Provide the (x, y) coordinate of the cell's center where the given text is located.  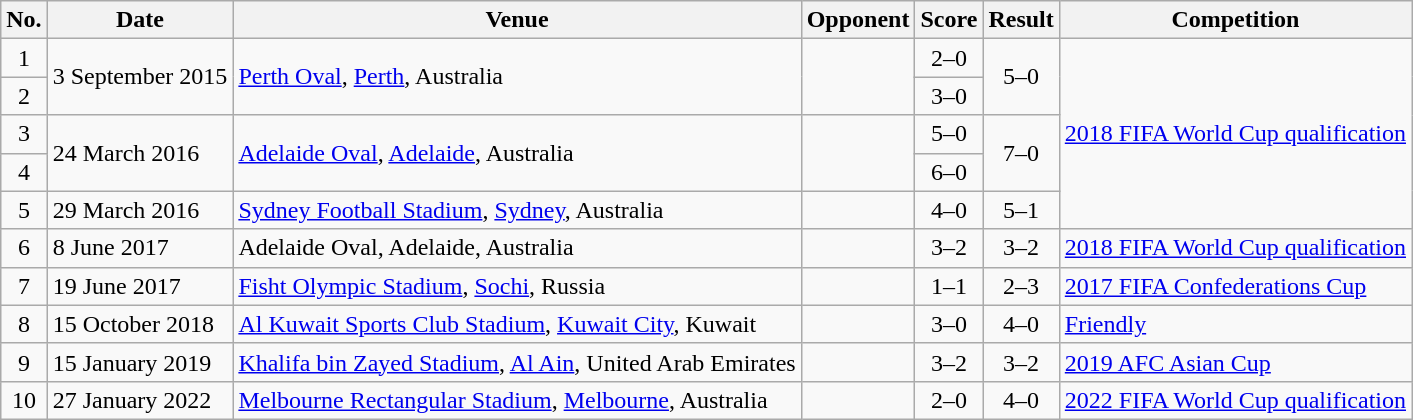
8 (24, 324)
Fisht Olympic Stadium, Sochi, Russia (517, 286)
24 March 2016 (140, 153)
Friendly (1235, 324)
2017 FIFA Confederations Cup (1235, 286)
6 (24, 248)
2–3 (1021, 286)
15 October 2018 (140, 324)
Result (1021, 20)
3 (24, 134)
Perth Oval, Perth, Australia (517, 77)
Melbourne Rectangular Stadium, Melbourne, Australia (517, 400)
1 (24, 58)
Khalifa bin Zayed Stadium, Al Ain, United Arab Emirates (517, 362)
4 (24, 172)
3 September 2015 (140, 77)
Competition (1235, 20)
5–1 (1021, 210)
1–1 (949, 286)
10 (24, 400)
15 January 2019 (140, 362)
27 January 2022 (140, 400)
Venue (517, 20)
19 June 2017 (140, 286)
No. (24, 20)
Opponent (858, 20)
9 (24, 362)
29 March 2016 (140, 210)
2022 FIFA World Cup qualification (1235, 400)
8 June 2017 (140, 248)
6–0 (949, 172)
Date (140, 20)
Al Kuwait Sports Club Stadium, Kuwait City, Kuwait (517, 324)
Score (949, 20)
2019 AFC Asian Cup (1235, 362)
Sydney Football Stadium, Sydney, Australia (517, 210)
7 (24, 286)
2 (24, 96)
7–0 (1021, 153)
5 (24, 210)
